Find where the given text appears and provide that cell's center as [X, Y] coordinate. 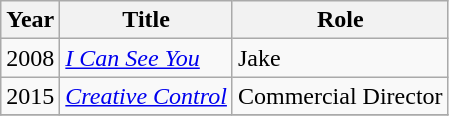
Role [340, 20]
2008 [30, 58]
I Can See You [146, 58]
Year [30, 20]
2015 [30, 96]
Creative Control [146, 96]
Title [146, 20]
Jake [340, 58]
Commercial Director [340, 96]
